Find where the given text appears and provide that cell's center as (X, Y) coordinate. 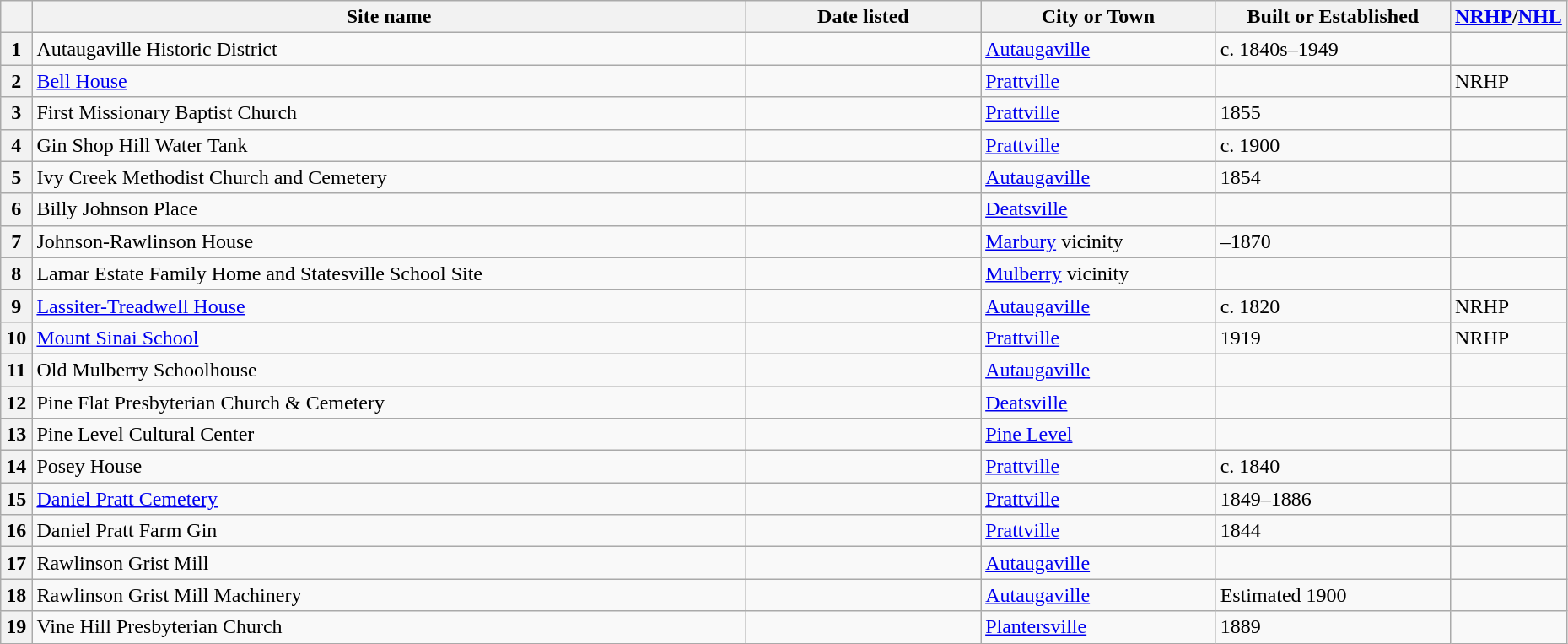
2 (17, 81)
18 (17, 595)
c. 1840 (1333, 467)
Marbury vicinity (1098, 241)
Gin Shop Hill Water Tank (389, 145)
11 (17, 370)
Mount Sinai School (389, 338)
Daniel Pratt Cemetery (389, 499)
1919 (1333, 338)
–1870 (1333, 241)
17 (17, 563)
Posey House (389, 467)
3 (17, 113)
c. 1820 (1333, 306)
Old Mulberry Schoolhouse (389, 370)
13 (17, 435)
Bell House (389, 81)
6 (17, 209)
4 (17, 145)
NRHP/NHL (1509, 17)
Plantersville (1098, 627)
Vine Hill Presbyterian Church (389, 627)
1889 (1333, 627)
Estimated 1900 (1333, 595)
5 (17, 177)
9 (17, 306)
Built or Established (1333, 17)
7 (17, 241)
c. 1840s–1949 (1333, 49)
Rawlinson Grist Mill Machinery (389, 595)
Lassiter-Treadwell House (389, 306)
City or Town (1098, 17)
Daniel Pratt Farm Gin (389, 531)
15 (17, 499)
Date listed (863, 17)
c. 1900 (1333, 145)
Pine Flat Presbyterian Church & Cemetery (389, 403)
16 (17, 531)
Pine Level Cultural Center (389, 435)
8 (17, 273)
19 (17, 627)
First Missionary Baptist Church (389, 113)
1849–1886 (1333, 499)
Ivy Creek Methodist Church and Cemetery (389, 177)
Pine Level (1098, 435)
Lamar Estate Family Home and Statesville School Site (389, 273)
Autaugaville Historic District (389, 49)
1 (17, 49)
12 (17, 403)
Johnson-Rawlinson House (389, 241)
Billy Johnson Place (389, 209)
14 (17, 467)
1854 (1333, 177)
1855 (1333, 113)
10 (17, 338)
1844 (1333, 531)
Mulberry vicinity (1098, 273)
Rawlinson Grist Mill (389, 563)
Site name (389, 17)
